Locate the cell with the specified text and output its [x, y] center coordinate. 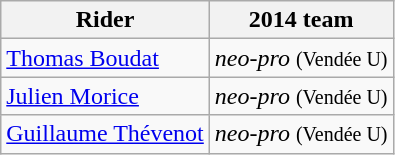
Guillaume Thévenot [106, 134]
Julien Morice [106, 96]
2014 team [301, 20]
Thomas Boudat [106, 58]
Rider [106, 20]
